For the text-containing cell, return its midpoint in [x, y] coordinate format. 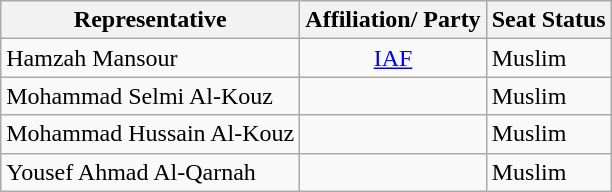
Mohammad Hussain Al-Kouz [150, 134]
Mohammad Selmi Al-Kouz [150, 96]
Yousef Ahmad Al-Qarnah [150, 172]
IAF [393, 58]
Hamzah Mansour [150, 58]
Affiliation/ Party [393, 20]
Seat Status [548, 20]
Representative [150, 20]
